For the text-containing cell, return its midpoint in (X, Y) coordinate format. 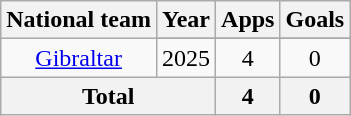
National team (79, 20)
Year (186, 20)
Gibraltar (79, 58)
2025 (186, 58)
Apps (248, 20)
Total (108, 96)
Goals (315, 20)
